For the text-containing cell, return its midpoint in (X, Y) coordinate format. 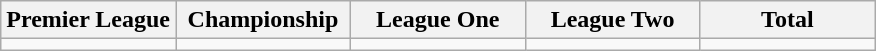
League Two (612, 20)
Total (788, 20)
Championship (264, 20)
League One (438, 20)
Premier League (88, 20)
